Find where the given text appears and provide that cell's center as [X, Y] coordinate. 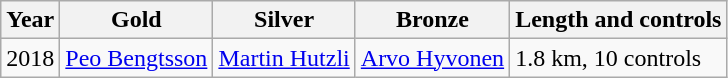
Silver [284, 20]
Bronze [432, 20]
Peo Bengtsson [136, 58]
Year [30, 20]
Length and controls [618, 20]
Gold [136, 20]
2018 [30, 58]
Arvo Hyvonen [432, 58]
Martin Hutzli [284, 58]
1.8 km, 10 controls [618, 58]
